Identify which cell holds the provided text, then report its (x, y) central coordinate. 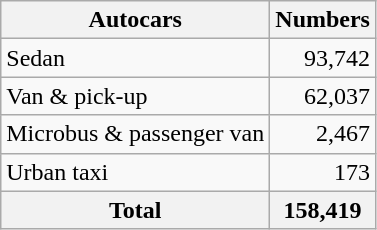
62,037 (323, 96)
Van & pick-up (136, 96)
Microbus & passenger van (136, 134)
Autocars (136, 20)
Sedan (136, 58)
Urban taxi (136, 172)
Numbers (323, 20)
158,419 (323, 210)
173 (323, 172)
Total (136, 210)
93,742 (323, 58)
2,467 (323, 134)
